Pinpoint the cell where the given text exists, returning its (x, y) midpoint coordinate. 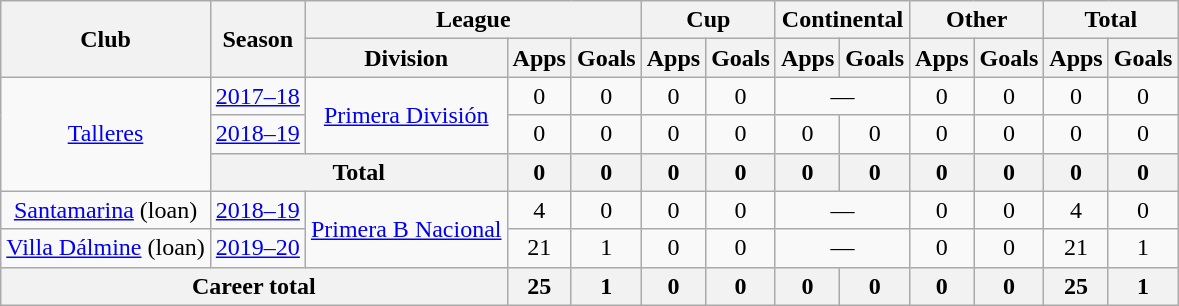
Primera División (406, 115)
Division (406, 58)
2017–18 (258, 96)
Club (106, 39)
League (473, 20)
2019–20 (258, 248)
Continental (842, 20)
Talleres (106, 134)
Other (977, 20)
Season (258, 39)
Career total (254, 286)
Santamarina (loan) (106, 210)
Cup (708, 20)
Primera B Nacional (406, 229)
Villa Dálmine (loan) (106, 248)
